Determine the [X, Y] coordinate at the center of the cell enclosing the given text.  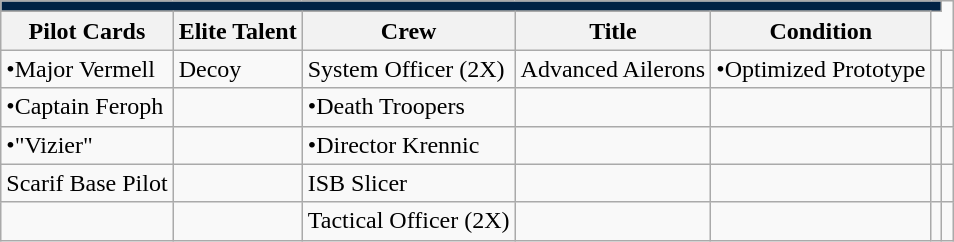
System Officer (2X) [408, 69]
Crew [408, 31]
•"Vizier" [87, 145]
Advanced Ailerons [613, 69]
•Captain Feroph [87, 107]
Decoy [238, 69]
ISB Slicer [408, 183]
•Major Vermell [87, 69]
Condition [821, 31]
Scarif Base Pilot [87, 183]
Tactical Officer (2X) [408, 221]
•Death Troopers [408, 107]
Pilot Cards [87, 31]
Title [613, 31]
•Optimized Prototype [821, 69]
•Director Krennic [408, 145]
Elite Talent [238, 31]
